Return [X, Y] of the center of cell containing provided text 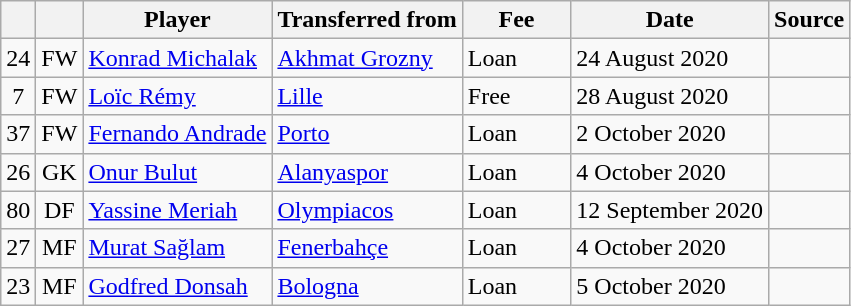
GK [60, 172]
Fee [516, 20]
Godfred Donsah [178, 286]
Bologna [367, 286]
Akhmat Grozny [367, 58]
Fenerbahçe [367, 248]
Free [516, 96]
2 October 2020 [670, 134]
27 [18, 248]
26 [18, 172]
Onur Bulut [178, 172]
Konrad Michalak [178, 58]
7 [18, 96]
Fernando Andrade [178, 134]
Porto [367, 134]
Alanyaspor [367, 172]
Lille [367, 96]
Murat Sağlam [178, 248]
Loïc Rémy [178, 96]
80 [18, 210]
Date [670, 20]
Transferred from [367, 20]
DF [60, 210]
28 August 2020 [670, 96]
Player [178, 20]
Olympiacos [367, 210]
Yassine Meriah [178, 210]
24 August 2020 [670, 58]
37 [18, 134]
Source [810, 20]
5 October 2020 [670, 286]
23 [18, 286]
12 September 2020 [670, 210]
24 [18, 58]
